Find where the given text appears and provide that cell's center as [x, y] coordinate. 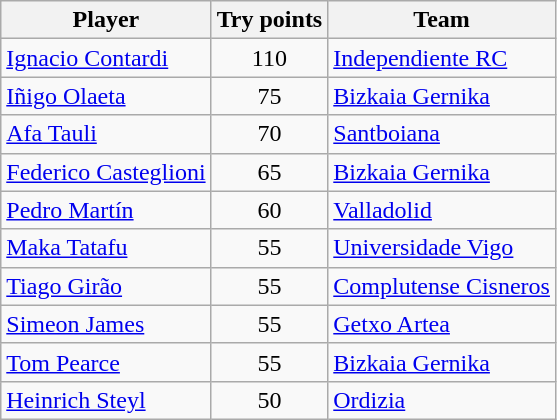
75 [270, 96]
Iñigo Olaeta [106, 96]
Pedro Martín [106, 210]
Afa Tauli [106, 134]
Santboiana [442, 134]
70 [270, 134]
Getxo Artea [442, 324]
Tom Pearce [106, 362]
Valladolid [442, 210]
Try points [270, 20]
Player [106, 20]
110 [270, 58]
Universidade Vigo [442, 248]
Ignacio Contardi [106, 58]
Federico Casteglioni [106, 172]
Simeon James [106, 324]
50 [270, 400]
Team [442, 20]
60 [270, 210]
Independiente RC [442, 58]
Maka Tatafu [106, 248]
Heinrich Steyl [106, 400]
65 [270, 172]
Tiago Girão [106, 286]
Ordizia [442, 400]
Complutense Cisneros [442, 286]
